Provide the [x, y] coordinate of the cell's center where the given text is located.  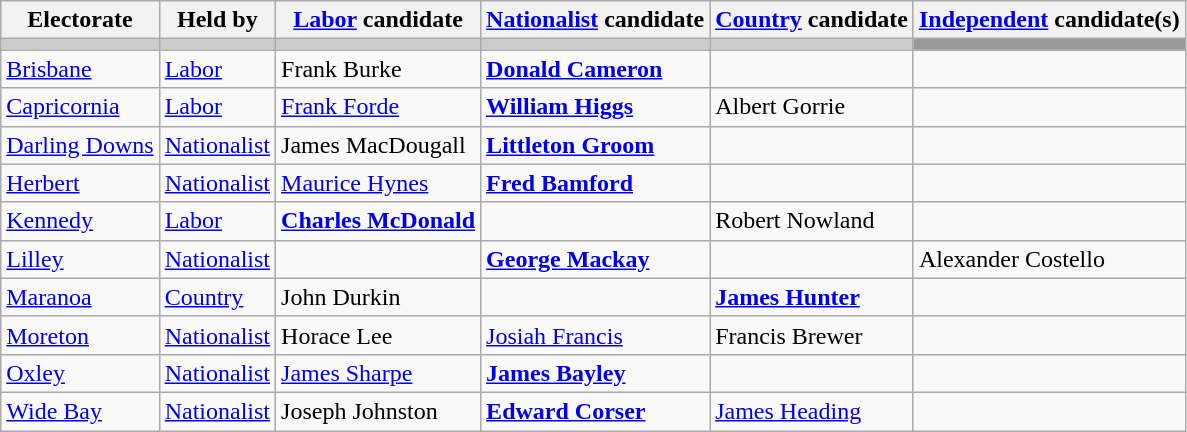
Country [217, 297]
Littleton Groom [596, 145]
Held by [217, 20]
James Sharpe [378, 373]
George Mackay [596, 259]
Darling Downs [80, 145]
Lilley [80, 259]
Edward Corser [596, 411]
James Heading [812, 411]
William Higgs [596, 107]
Wide Bay [80, 411]
Capricornia [80, 107]
Nationalist candidate [596, 20]
Fred Bamford [596, 183]
Oxley [80, 373]
James Hunter [812, 297]
Charles McDonald [378, 221]
Horace Lee [378, 335]
Brisbane [80, 69]
James MacDougall [378, 145]
Donald Cameron [596, 69]
Francis Brewer [812, 335]
John Durkin [378, 297]
Herbert [80, 183]
Albert Gorrie [812, 107]
Labor candidate [378, 20]
Country candidate [812, 20]
Frank Burke [378, 69]
Maranoa [80, 297]
Josiah Francis [596, 335]
Robert Nowland [812, 221]
Moreton [80, 335]
Frank Forde [378, 107]
Independent candidate(s) [1049, 20]
Joseph Johnston [378, 411]
James Bayley [596, 373]
Maurice Hynes [378, 183]
Kennedy [80, 221]
Electorate [80, 20]
Alexander Costello [1049, 259]
